Output the (x, y) coordinate of the center of the cell containing the given text.  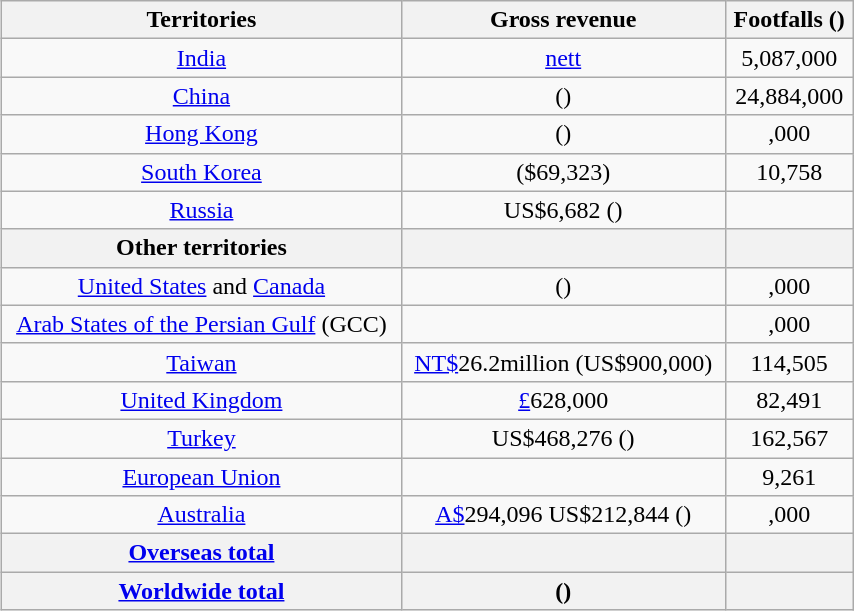
nett (563, 58)
NT$26.2million (US$900,000) (563, 362)
162,567 (789, 438)
Taiwan (202, 362)
114,505 (789, 362)
9,261 (789, 477)
Hong Kong (202, 134)
82,491 (789, 400)
($69,323) (563, 172)
5,087,000 (789, 58)
Russia (202, 210)
European Union (202, 477)
Footfalls () (789, 20)
China (202, 96)
India (202, 58)
24,884,000 (789, 96)
South Korea (202, 172)
US$468,276 () (563, 438)
£628,000 (563, 400)
United States and Canada (202, 286)
A$294,096 US$212,844 () (563, 515)
United Kingdom (202, 400)
Other territories (202, 248)
Overseas total (202, 553)
Australia (202, 515)
10,758 (789, 172)
Gross revenue (563, 20)
Turkey (202, 438)
Territories (202, 20)
US$6,682 () (563, 210)
Worldwide total (202, 591)
Arab States of the Persian Gulf (GCC) (202, 324)
